Output the (x, y) coordinate of the center of the cell containing the given text.  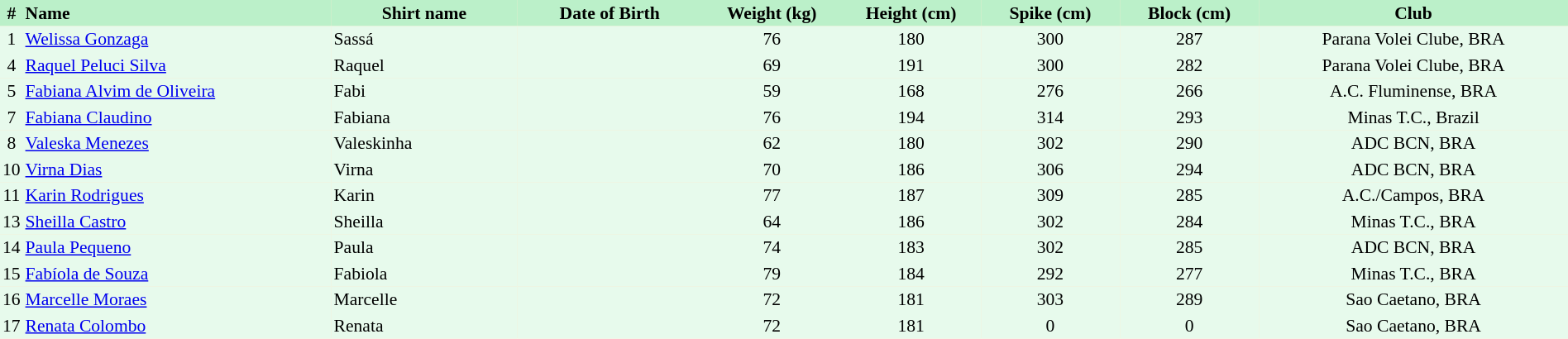
70 (772, 169)
Karin (425, 195)
Welissa Gonzaga (177, 40)
Sassá (425, 40)
191 (911, 65)
62 (772, 144)
14 (12, 248)
Marcelle (425, 299)
Fabiana Alvim de Oliveira (177, 91)
Raquel (425, 65)
Virna (425, 169)
5 (12, 91)
79 (772, 274)
77 (772, 195)
Name (177, 13)
Weight (kg) (772, 13)
64 (772, 222)
293 (1189, 117)
Fabíola de Souza (177, 274)
1 (12, 40)
17 (12, 326)
168 (911, 91)
Sheilla (425, 222)
59 (772, 91)
A.C. Fluminense, BRA (1413, 91)
16 (12, 299)
A.C./Campos, BRA (1413, 195)
303 (1050, 299)
Fabiana Claudino (177, 117)
Block (cm) (1189, 13)
Paula Pequeno (177, 248)
15 (12, 274)
Karin Rodrigues (177, 195)
7 (12, 117)
74 (772, 248)
Fabiana (425, 117)
187 (911, 195)
Club (1413, 13)
184 (911, 274)
Renata (425, 326)
# (12, 13)
266 (1189, 91)
13 (12, 222)
Valeskinha (425, 144)
306 (1050, 169)
282 (1189, 65)
Valeska Menezes (177, 144)
Virna Dias (177, 169)
284 (1189, 222)
294 (1189, 169)
287 (1189, 40)
194 (911, 117)
277 (1189, 274)
Fabiola (425, 274)
10 (12, 169)
69 (772, 65)
4 (12, 65)
276 (1050, 91)
292 (1050, 274)
Spike (cm) (1050, 13)
Raquel Peluci Silva (177, 65)
Renata Colombo (177, 326)
Minas T.C., Brazil (1413, 117)
Paula (425, 248)
309 (1050, 195)
8 (12, 144)
183 (911, 248)
11 (12, 195)
Marcelle Moraes (177, 299)
290 (1189, 144)
Shirt name (425, 13)
Sheilla Castro (177, 222)
Date of Birth (610, 13)
314 (1050, 117)
Height (cm) (911, 13)
Fabi (425, 91)
289 (1189, 299)
